From the cell containing the given text, extract its center point as [x, y] coordinate. 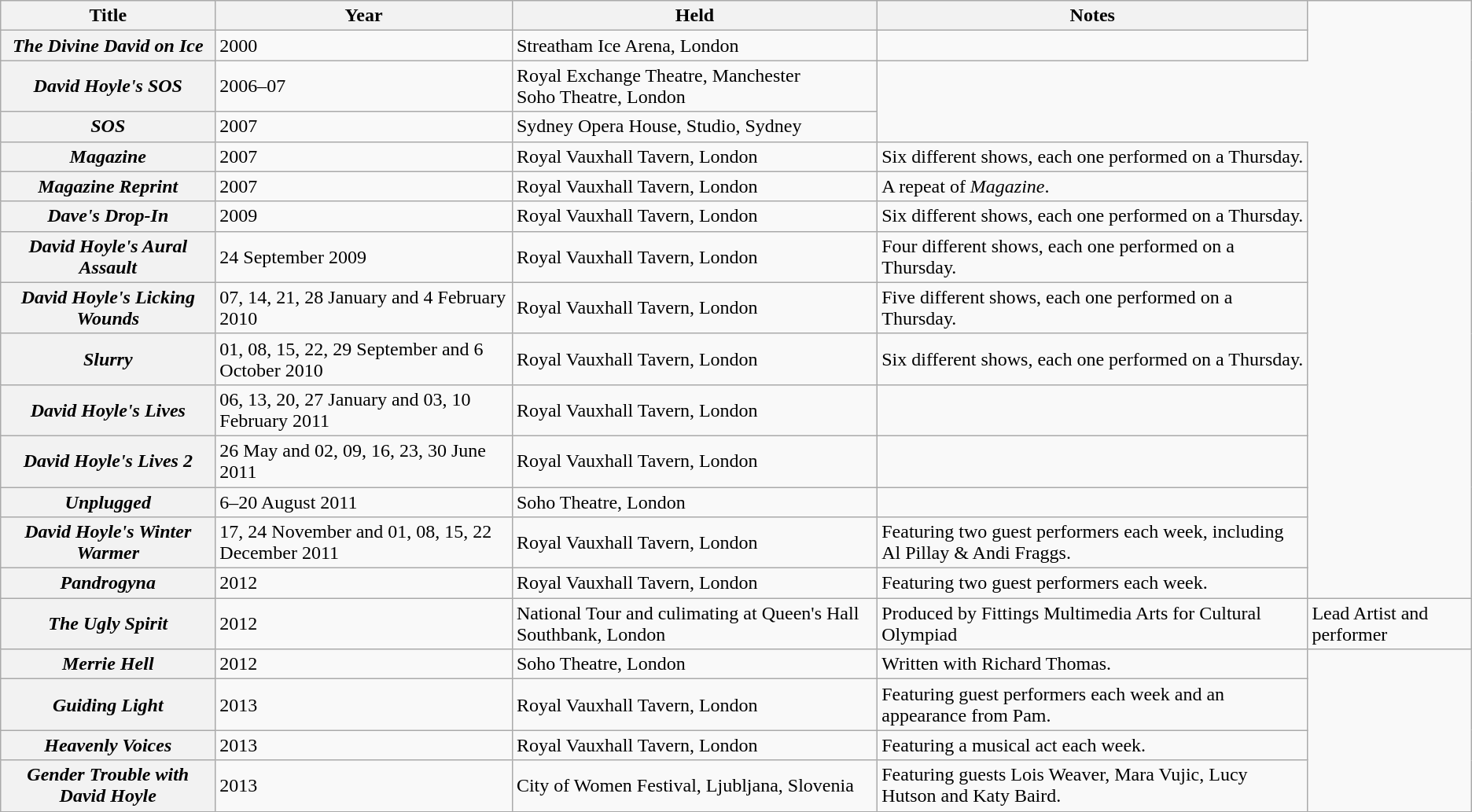
David Hoyle's Aural Assault [109, 256]
Notes [1093, 16]
Dave's Drop-In [109, 216]
07, 14, 21, 28 January and 4 February 2010 [364, 308]
Magazine Reprint [109, 186]
Featuring guest performers each week and an appearance from Pam. [1093, 704]
Featuring guests Lois Weaver, Mara Vujic, Lucy Hutson and Katy Baird. [1093, 786]
Lead Artist and performer [1389, 624]
David Hoyle's Lives 2 [109, 461]
Five different shows, each one performed on a Thursday. [1093, 308]
Magazine [109, 156]
City of Women Festival, Ljubljana, Slovenia [694, 786]
17, 24 November and 01, 08, 15, 22 December 2011 [364, 542]
National Tour and culimating at Queen's Hall Southbank, London [694, 624]
David Hoyle's Lives [109, 410]
Written with Richard Thomas. [1093, 664]
6–20 August 2011 [364, 502]
Gender Trouble with David Hoyle [109, 786]
Featuring two guest performers each week. [1093, 583]
Pandrogyna [109, 583]
The Divine David on Ice [109, 46]
The Ugly Spirit [109, 624]
David Hoyle's SOS [109, 86]
David Hoyle's Licking Wounds [109, 308]
2009 [364, 216]
06, 13, 20, 27 January and 03, 10 February 2011 [364, 410]
Featuring a musical act each week. [1093, 745]
Slurry [109, 358]
Merrie Hell [109, 664]
Unplugged [109, 502]
26 May and 02, 09, 16, 23, 30 June 2011 [364, 461]
SOS [109, 127]
Four different shows, each one performed on a Thursday. [1093, 256]
Streatham Ice Arena, London [694, 46]
Title [109, 16]
Produced by Fittings Multimedia Arts for Cultural Olympiad [1093, 624]
Heavenly Voices [109, 745]
24 September 2009 [364, 256]
Guiding Light [109, 704]
Royal Exchange Theatre, ManchesterSoho Theatre, London [694, 86]
Held [694, 16]
Featuring two guest performers each week, including Al Pillay & Andi Fraggs. [1093, 542]
2006–07 [364, 86]
Sydney Opera House, Studio, Sydney [694, 127]
David Hoyle's Winter Warmer [109, 542]
Year [364, 16]
01, 08, 15, 22, 29 September and 6 October 2010 [364, 358]
2000 [364, 46]
A repeat of Magazine. [1093, 186]
